Locate the cell with the specified text and output its (x, y) center coordinate. 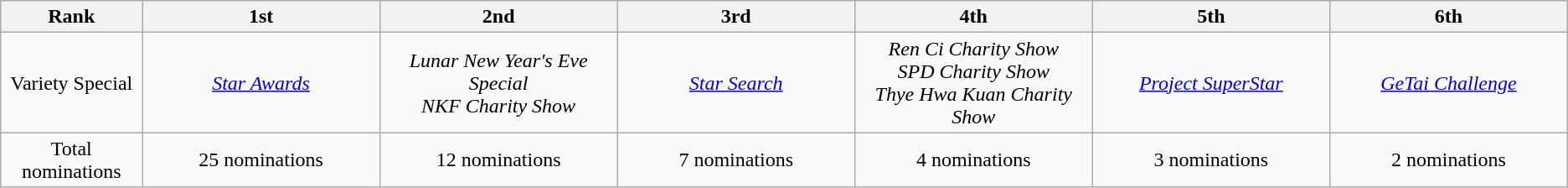
Star Awards (261, 82)
2 nominations (1449, 159)
Variety Special (72, 82)
Rank (72, 17)
4th (973, 17)
3 nominations (1211, 159)
GeTai Challenge (1449, 82)
25 nominations (261, 159)
7 nominations (736, 159)
Project SuperStar (1211, 82)
Ren Ci Charity Show SPD Charity Show Thye Hwa Kuan Charity Show (973, 82)
5th (1211, 17)
1st (261, 17)
2nd (498, 17)
3rd (736, 17)
Lunar New Year's Eve Special NKF Charity Show (498, 82)
Star Search (736, 82)
6th (1449, 17)
12 nominations (498, 159)
4 nominations (973, 159)
Total nominations (72, 159)
